For the text-containing cell, return its midpoint in [X, Y] coordinate format. 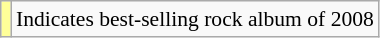
Indicates best-selling rock album of 2008 [195, 19]
